Search for the cell housing the specified text and yield its (x, y) center coordinate. 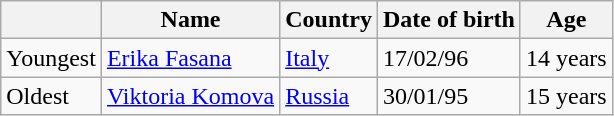
Russia (329, 96)
15 years (566, 96)
Erika Fasana (190, 58)
Youngest (52, 58)
17/02/96 (448, 58)
Name (190, 20)
Italy (329, 58)
Viktoria Komova (190, 96)
30/01/95 (448, 96)
14 years (566, 58)
Age (566, 20)
Oldest (52, 96)
Country (329, 20)
Date of birth (448, 20)
